Return (X, Y) of the center of cell containing provided text 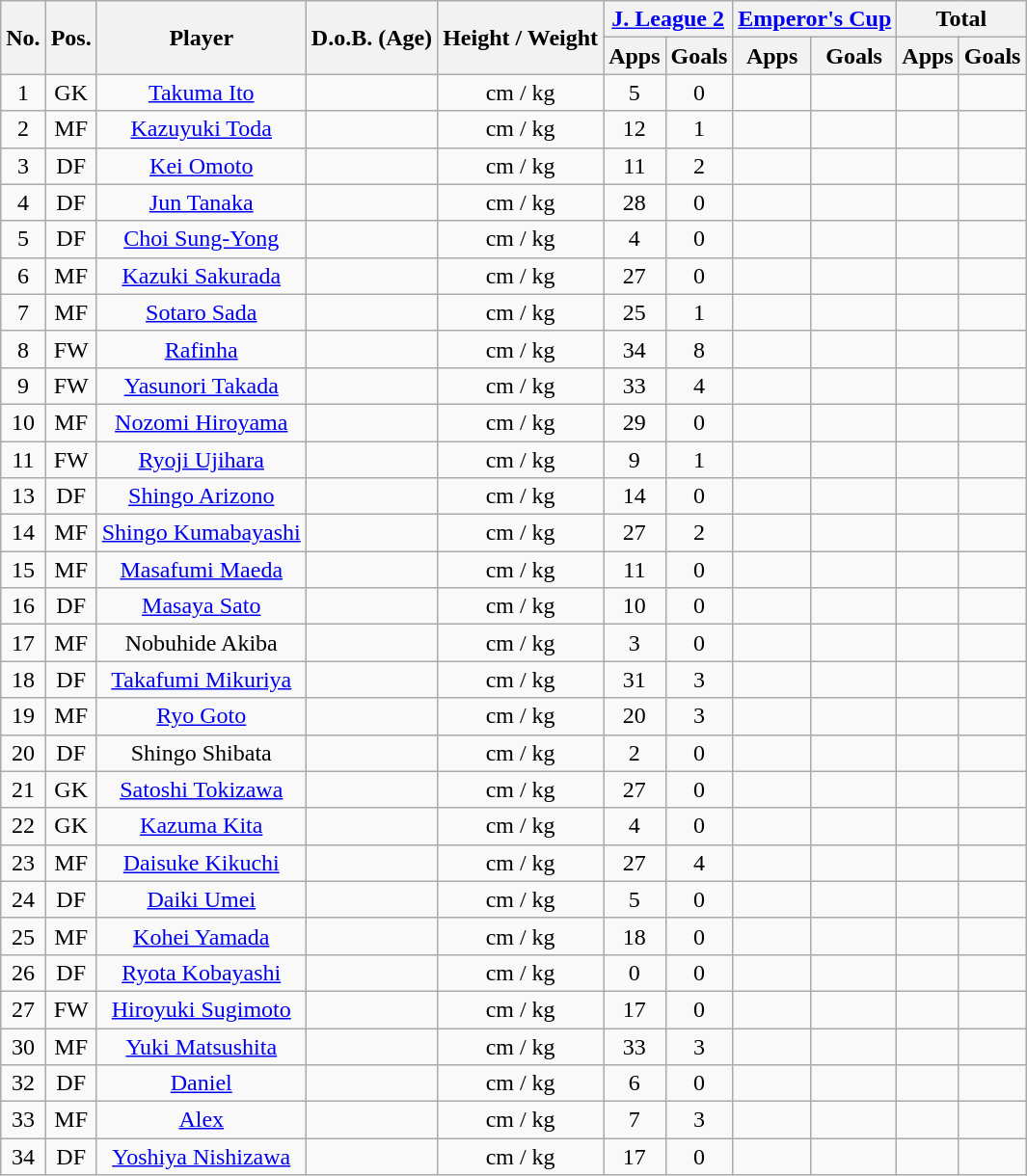
Yuki Matsushita (201, 1046)
Shingo Shibata (201, 753)
Kazuki Sakurada (201, 276)
21 (23, 789)
19 (23, 716)
Daniel (201, 1083)
23 (23, 863)
J. League 2 (668, 19)
16 (23, 606)
15 (23, 570)
12 (635, 129)
24 (23, 899)
Yoshiya Nishizawa (201, 1157)
22 (23, 826)
32 (23, 1083)
Kazuma Kita (201, 826)
Takafumi Mikuriya (201, 680)
Pos. (71, 38)
13 (23, 496)
Alex (201, 1120)
Ryo Goto (201, 716)
Kei Omoto (201, 166)
Hiroyuki Sugimoto (201, 1009)
Height / Weight (521, 38)
Rafinha (201, 349)
Nozomi Hiroyama (201, 422)
Daiki Umei (201, 899)
Nobuhide Akiba (201, 643)
26 (23, 973)
Yasunori Takada (201, 386)
28 (635, 202)
Player (201, 38)
Kazuyuki Toda (201, 129)
Jun Tanaka (201, 202)
Sotaro Sada (201, 312)
Kohei Yamada (201, 936)
Ryoji Ujihara (201, 460)
Emperor's Cup (815, 19)
30 (23, 1046)
Masaya Sato (201, 606)
Masafumi Maeda (201, 570)
Shingo Arizono (201, 496)
D.o.B. (Age) (371, 38)
Takuma Ito (201, 93)
Shingo Kumabayashi (201, 533)
Satoshi Tokizawa (201, 789)
31 (635, 680)
Total (961, 19)
Choi Sung-Yong (201, 239)
29 (635, 422)
Ryota Kobayashi (201, 973)
Daisuke Kikuchi (201, 863)
No. (23, 38)
